Determine the (X, Y) coordinate at the center of the cell enclosing the given text.  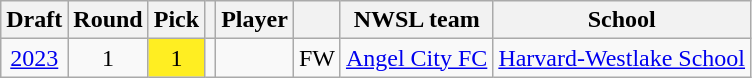
NWSL team (416, 20)
Player (255, 20)
Pick (176, 20)
School (622, 20)
Round (108, 20)
Draft (34, 20)
2023 (34, 58)
Angel City FC (416, 58)
Harvard-Westlake School (622, 58)
FW (316, 58)
